From the cell containing the given text, extract its center point as [x, y] coordinate. 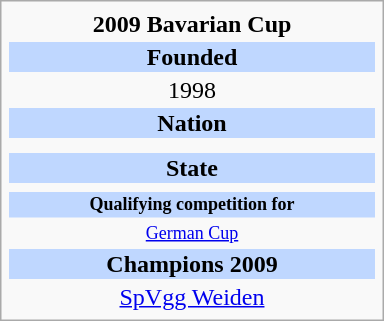
1998 [192, 90]
2009 Bavarian Cup [192, 24]
Qualifying competition for [192, 205]
Founded [192, 57]
SpVgg Weiden [192, 297]
German Cup [192, 234]
State [192, 168]
Champions 2009 [192, 264]
Nation [192, 123]
